Scan for the cell matching the given text and deliver its [X, Y] coordinate at center. 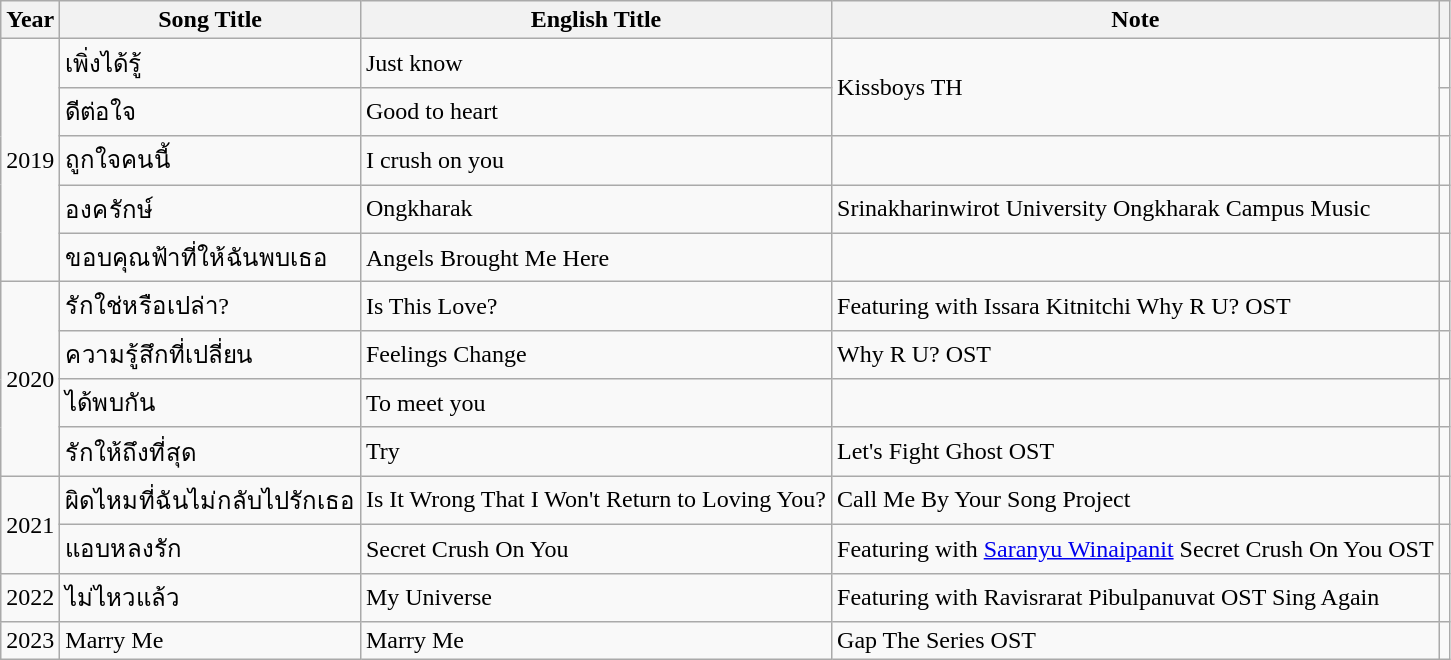
To meet you [596, 404]
Is This Love? [596, 306]
Kissboys TH [1136, 88]
องครักษ์ [210, 208]
แอบหลงรัก [210, 548]
Year [30, 20]
Let's Fight Ghost OST [1136, 452]
Note [1136, 20]
Featuring with Saranyu Winaipanit Secret Crush On You OST [1136, 548]
I crush on you [596, 160]
My Universe [596, 598]
ถูกใจคนนี้ [210, 160]
ดีต่อใจ [210, 112]
Try [596, 452]
2019 [30, 160]
Why R U? OST [1136, 354]
2023 [30, 641]
Feelings Change [596, 354]
Just know [596, 64]
ความรู้สึกที่เปลี่ยน [210, 354]
Secret Crush On You [596, 548]
Is It Wrong That I Won't Return to Loving You? [596, 500]
ขอบคุณฟ้าที่ให้ฉันพบเธอ [210, 258]
2020 [30, 379]
2021 [30, 524]
Angels Brought Me Here [596, 258]
เพิ่งได้รู้ [210, 64]
Gap The Series OST [1136, 641]
English Title [596, 20]
Srinakharinwirot University Ongkharak Campus Music [1136, 208]
Featuring with Ravisrarat Pibulpanuvat OST Sing Again [1136, 598]
รักให้ถึงที่สุด [210, 452]
Good to heart [596, 112]
Song Title [210, 20]
Ongkharak [596, 208]
2022 [30, 598]
ไม่ไหวแล้ว [210, 598]
Featuring with Issara Kitnitchi Why R U? OST [1136, 306]
Call Me By Your Song Project [1136, 500]
ผิดไหมที่ฉันไม่กลับไปรักเธอ [210, 500]
รักใช่หรือเปล่า? [210, 306]
ได้พบกัน [210, 404]
